Provide the [x, y] coordinate of the cell's center where the given text is located.  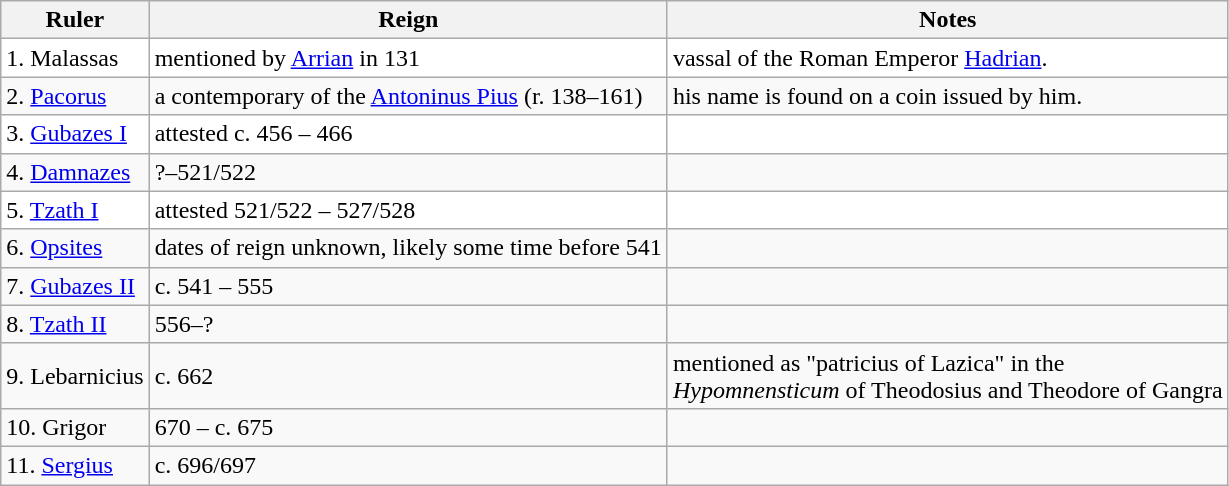
7. Gubazes II [75, 286]
9. Lebarnicius [75, 376]
11. Sergius [75, 465]
c. 696/697 [408, 465]
c. 541 – 555 [408, 286]
670 – c. 675 [408, 427]
556–? [408, 324]
his name is found on a coin issued by him. [948, 96]
Notes [948, 20]
?–521/522 [408, 172]
Reign [408, 20]
3. Gubazes I [75, 134]
2. Pacorus [75, 96]
mentioned by Arrian in 131 [408, 58]
attested c. 456 – 466 [408, 134]
vassal of the Roman Emperor Hadrian. [948, 58]
10. Grigor [75, 427]
8. Tzath II [75, 324]
Ruler [75, 20]
a contemporary of the Antoninus Pius (r. 138–161) [408, 96]
6. Opsites [75, 248]
4. Damnazes [75, 172]
attested 521/522 – 527/528 [408, 210]
5. Tzath I [75, 210]
1. Malassas [75, 58]
dates of reign unknown, likely some time before 541 [408, 248]
c. 662 [408, 376]
mentioned as "patricius of Lazica" in theHypomnensticum of Theodosius and Theodore of Gangra [948, 376]
